For the text-containing cell, return its midpoint in (X, Y) coordinate format. 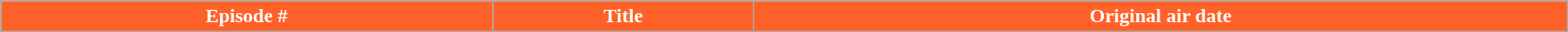
Title (624, 16)
Original air date (1160, 16)
Episode # (246, 16)
